Output the [X, Y] coordinate of the center of the cell containing the given text.  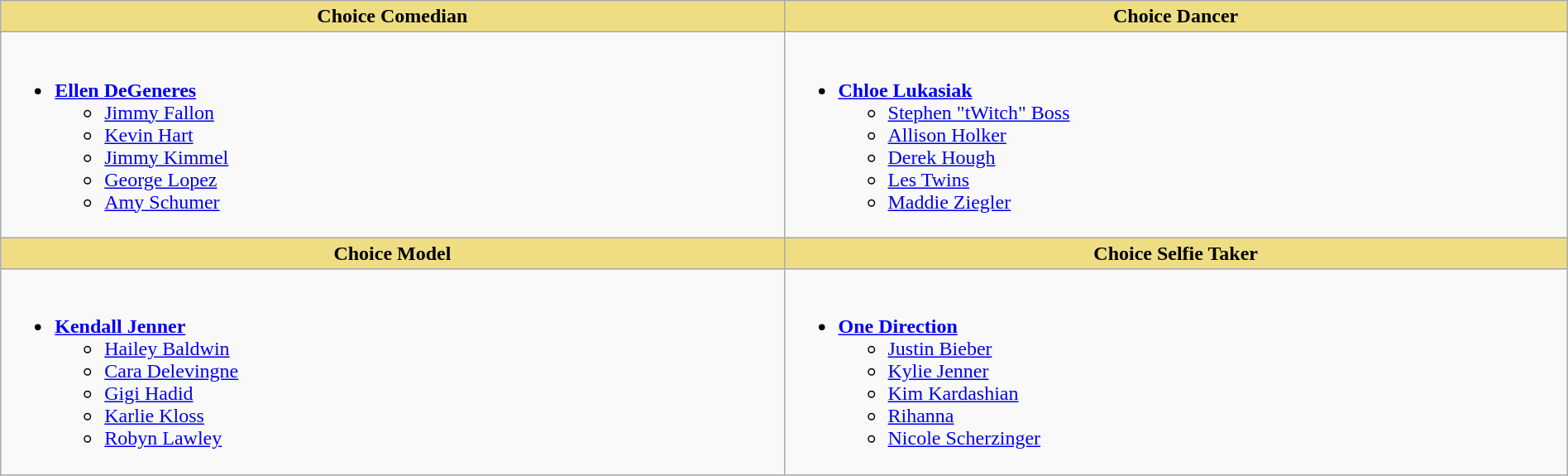
Chloe LukasiakStephen "tWitch" BossAllison HolkerDerek HoughLes TwinsMaddie Ziegler [1176, 135]
Kendall JennerHailey BaldwinCara DelevingneGigi HadidKarlie KlossRobyn Lawley [392, 372]
Choice Model [392, 253]
One DirectionJustin BieberKylie JennerKim KardashianRihannaNicole Scherzinger [1176, 372]
Ellen DeGeneresJimmy FallonKevin HartJimmy KimmelGeorge LopezAmy Schumer [392, 135]
Choice Selfie Taker [1176, 253]
Choice Comedian [392, 17]
Choice Dancer [1176, 17]
